Scan for the cell matching the given text and deliver its (X, Y) coordinate at center. 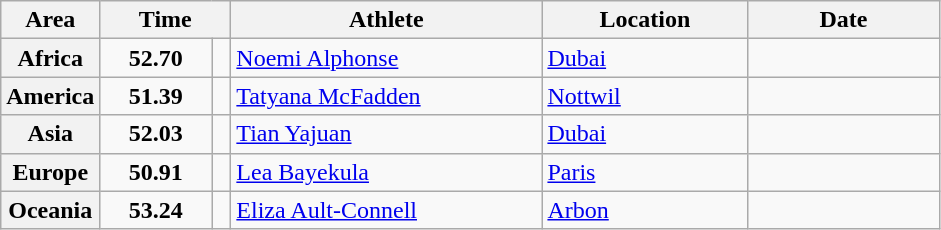
51.39 (156, 96)
52.70 (156, 58)
Time (166, 20)
Oceania (50, 210)
Date (844, 20)
52.03 (156, 134)
Noemi Alphonse (386, 58)
Nottwil (645, 96)
Area (50, 20)
Location (645, 20)
53.24 (156, 210)
Arbon (645, 210)
Paris (645, 172)
Eliza Ault-Connell (386, 210)
Lea Bayekula (386, 172)
50.91 (156, 172)
Asia (50, 134)
Athlete (386, 20)
Tatyana McFadden (386, 96)
America (50, 96)
Tian Yajuan (386, 134)
Africa (50, 58)
Europe (50, 172)
